Return the (X, Y) coordinate for the center point of the cell that contains the specified text.  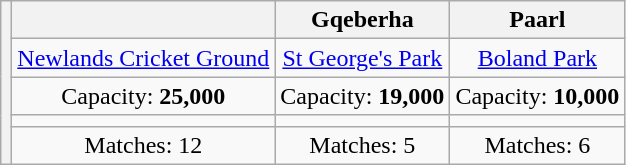
Capacity: 19,000 (362, 96)
Gqeberha (362, 20)
Paarl (538, 20)
Matches: 12 (144, 145)
Capacity: 25,000 (144, 96)
Newlands Cricket Ground (144, 58)
Matches: 5 (362, 145)
Boland Park (538, 58)
Capacity: 10,000 (538, 96)
Matches: 6 (538, 145)
St George's Park (362, 58)
